Extract the (x, y) coordinate from the center of the cell holding the provided text.  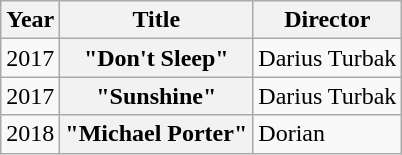
"Michael Porter" (156, 134)
2018 (30, 134)
"Don't Sleep" (156, 58)
"Sunshine" (156, 96)
Year (30, 20)
Director (328, 20)
Dorian (328, 134)
Title (156, 20)
